Extract the (x, y) coordinate from the center of the cell holding the provided text.  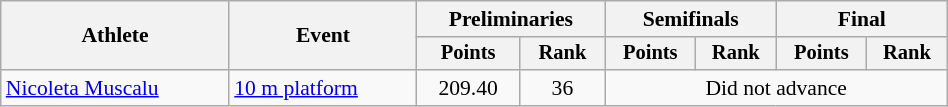
Semifinals (690, 19)
Final (862, 19)
Preliminaries (511, 19)
209.40 (468, 88)
36 (562, 88)
10 m platform (322, 88)
Athlete (116, 36)
Did not advance (776, 88)
Nicoleta Muscalu (116, 88)
Event (322, 36)
